From the cell containing the given text, extract its center point as (x, y) coordinate. 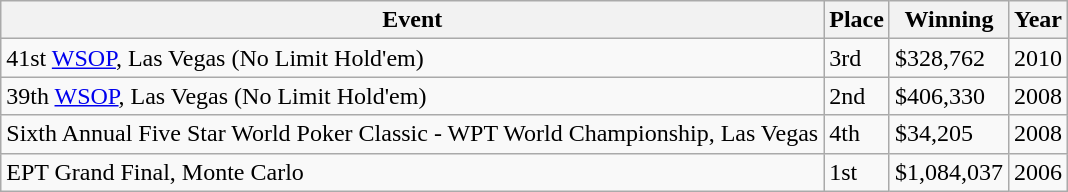
2006 (1038, 172)
4th (857, 134)
2nd (857, 96)
EPT Grand Final, Monte Carlo (412, 172)
$1,084,037 (948, 172)
Event (412, 20)
2010 (1038, 58)
39th WSOP, Las Vegas (No Limit Hold'em) (412, 96)
$328,762 (948, 58)
$34,205 (948, 134)
3rd (857, 58)
Year (1038, 20)
1st (857, 172)
41st WSOP, Las Vegas (No Limit Hold'em) (412, 58)
$406,330 (948, 96)
Sixth Annual Five Star World Poker Classic - WPT World Championship, Las Vegas (412, 134)
Place (857, 20)
Winning (948, 20)
